Provide the (X, Y) coordinate of the cell's center where the given text is located.  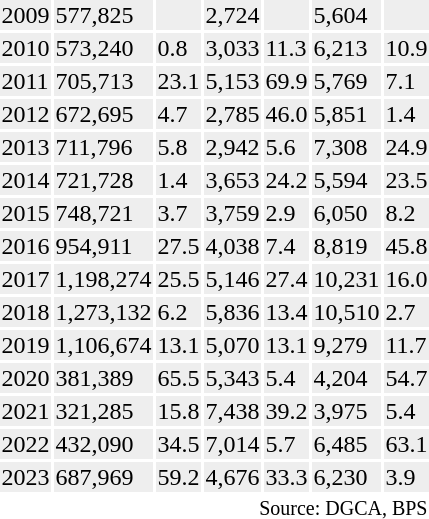
4,676 (232, 477)
2,785 (232, 114)
577,825 (104, 15)
3.7 (178, 213)
5,594 (346, 180)
59.2 (178, 477)
2019 (26, 345)
11.7 (406, 345)
39.2 (286, 411)
6,230 (346, 477)
5,070 (232, 345)
6,213 (346, 48)
10,231 (346, 279)
2020 (26, 378)
0.8 (178, 48)
2013 (26, 147)
7.4 (286, 246)
69.9 (286, 81)
5,146 (232, 279)
10.9 (406, 48)
2012 (26, 114)
3,033 (232, 48)
4,038 (232, 246)
5.6 (286, 147)
2,942 (232, 147)
7,308 (346, 147)
63.1 (406, 444)
23.1 (178, 81)
3,759 (232, 213)
27.4 (286, 279)
721,728 (104, 180)
34.5 (178, 444)
2009 (26, 15)
10,510 (346, 312)
6,485 (346, 444)
2015 (26, 213)
5,851 (346, 114)
13.4 (286, 312)
2023 (26, 477)
1,198,274 (104, 279)
954,911 (104, 246)
5,343 (232, 378)
4,204 (346, 378)
711,796 (104, 147)
1,273,132 (104, 312)
8,819 (346, 246)
2014 (26, 180)
2016 (26, 246)
24.9 (406, 147)
3.9 (406, 477)
54.7 (406, 378)
5.7 (286, 444)
27.5 (178, 246)
5,604 (346, 15)
2,724 (232, 15)
65.5 (178, 378)
672,695 (104, 114)
15.8 (178, 411)
381,389 (104, 378)
321,285 (104, 411)
2011 (26, 81)
705,713 (104, 81)
33.3 (286, 477)
1,106,674 (104, 345)
2022 (26, 444)
5,769 (346, 81)
2.9 (286, 213)
2018 (26, 312)
5.8 (178, 147)
2010 (26, 48)
5,836 (232, 312)
11.3 (286, 48)
3,653 (232, 180)
45.8 (406, 246)
573,240 (104, 48)
8.2 (406, 213)
687,969 (104, 477)
24.2 (286, 180)
23.5 (406, 180)
432,090 (104, 444)
748,721 (104, 213)
7,014 (232, 444)
16.0 (406, 279)
3,975 (346, 411)
2017 (26, 279)
6.2 (178, 312)
6,050 (346, 213)
7.1 (406, 81)
7,438 (232, 411)
2021 (26, 411)
46.0 (286, 114)
25.5 (178, 279)
2.7 (406, 312)
5,153 (232, 81)
4.7 (178, 114)
9,279 (346, 345)
